Return [X, Y] of the center of cell containing provided text 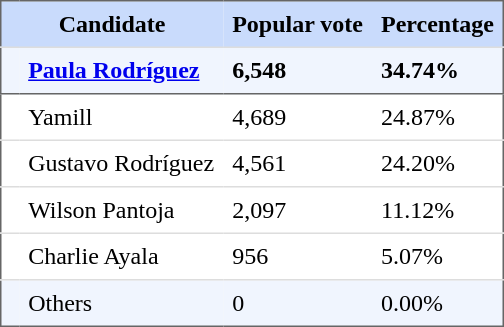
4,689 [298, 117]
Candidate [112, 24]
6,548 [298, 70]
Charlie Ayala [121, 256]
Gustavo Rodríguez [121, 163]
0.00% [438, 303]
34.74% [438, 70]
Others [121, 303]
2,097 [298, 210]
Percentage [438, 24]
5.07% [438, 256]
24.20% [438, 163]
Wilson Pantoja [121, 210]
0 [298, 303]
956 [298, 256]
Yamill [121, 117]
11.12% [438, 210]
Paula Rodríguez [121, 70]
4,561 [298, 163]
24.87% [438, 117]
Popular vote [298, 24]
